Extract the [x, y] coordinate from the center of the cell holding the provided text.  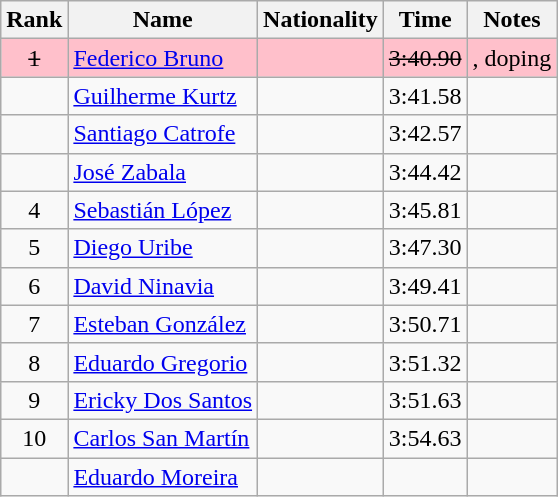
3:54.63 [425, 438]
10 [34, 438]
Eduardo Moreira [163, 477]
4 [34, 210]
Rank [34, 20]
David Ninavia [163, 286]
3:47.30 [425, 248]
Federico Bruno [163, 58]
Eduardo Gregorio [163, 362]
, doping [512, 58]
9 [34, 400]
5 [34, 248]
3:41.58 [425, 96]
Notes [512, 20]
6 [34, 286]
Carlos San Martín [163, 438]
3:45.81 [425, 210]
3:51.32 [425, 362]
3:44.42 [425, 172]
Esteban González [163, 324]
3:49.41 [425, 286]
José Zabala [163, 172]
Time [425, 20]
Name [163, 20]
3:50.71 [425, 324]
7 [34, 324]
Nationality [321, 20]
3:42.57 [425, 134]
8 [34, 362]
Ericky Dos Santos [163, 400]
3:40.90 [425, 58]
1 [34, 58]
Guilherme Kurtz [163, 96]
Diego Uribe [163, 248]
Sebastián López [163, 210]
Santiago Catrofe [163, 134]
3:51.63 [425, 400]
